Extract the (x, y) coordinate from the center of the cell holding the provided text.  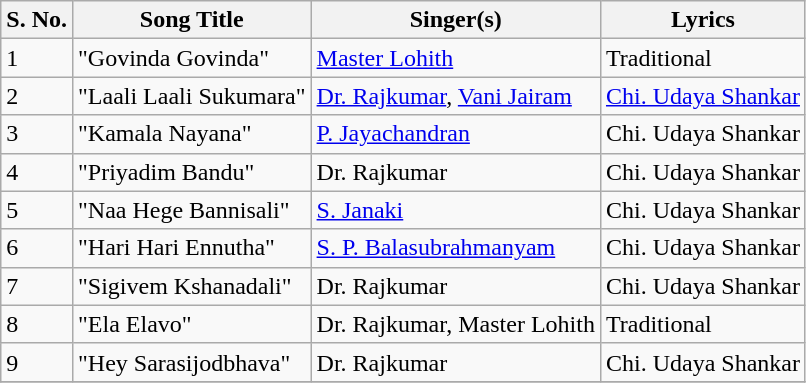
3 (37, 134)
"Hari Hari Ennutha" (192, 248)
Singer(s) (456, 20)
S. P. Balasubrahmanyam (456, 248)
Lyrics (702, 20)
"Naa Hege Bannisali" (192, 210)
S. No. (37, 20)
"Govinda Govinda" (192, 58)
1 (37, 58)
Song Title (192, 20)
P. Jayachandran (456, 134)
5 (37, 210)
"Priyadim Bandu" (192, 172)
"Laali Laali Sukumara" (192, 96)
2 (37, 96)
"Kamala Nayana" (192, 134)
8 (37, 324)
S. Janaki (456, 210)
9 (37, 362)
"Hey Sarasijodbhava" (192, 362)
"Ela Elavo" (192, 324)
6 (37, 248)
7 (37, 286)
Dr. Rajkumar, Master Lohith (456, 324)
Master Lohith (456, 58)
4 (37, 172)
"Sigivem Kshanadali" (192, 286)
Dr. Rajkumar, Vani Jairam (456, 96)
